Determine the (x, y) coordinate at the center of the cell enclosing the given text.  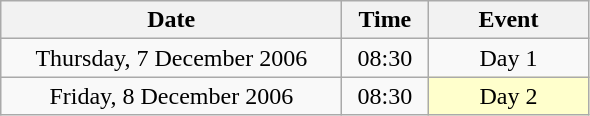
Day 2 (508, 96)
Friday, 8 December 2006 (172, 96)
Event (508, 20)
Time (385, 20)
Thursday, 7 December 2006 (172, 58)
Day 1 (508, 58)
Date (172, 20)
